Determine the (X, Y) coordinate at the center of the cell enclosing the given text.  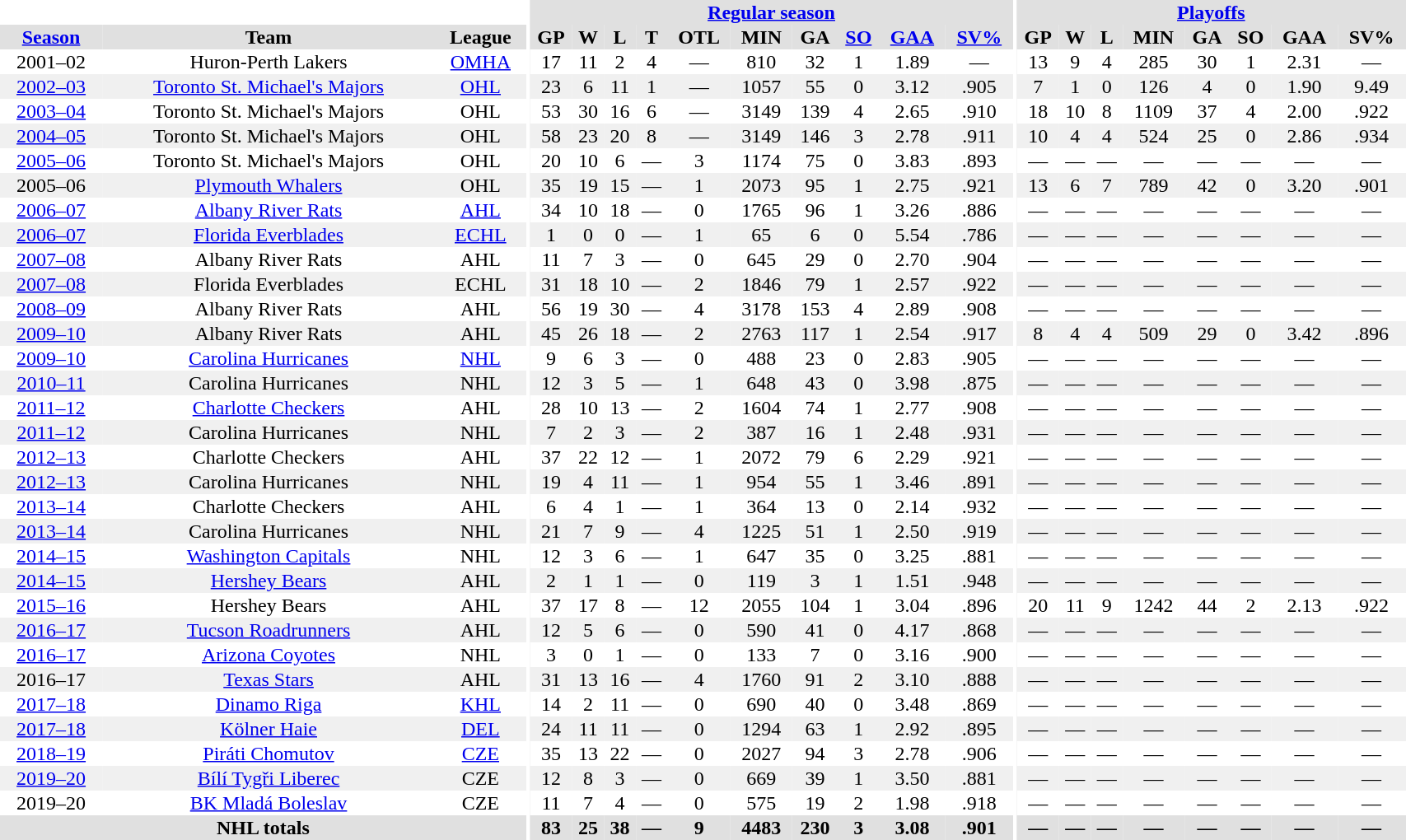
.919 (979, 531)
BK Mladá Boleslav (269, 803)
1604 (761, 408)
2.50 (912, 531)
.910 (979, 111)
.886 (979, 210)
1765 (761, 210)
2015–16 (51, 605)
.900 (979, 655)
3.08 (912, 828)
2.92 (912, 729)
3.12 (912, 86)
1.98 (912, 803)
590 (761, 630)
3.42 (1304, 334)
2.75 (912, 185)
.786 (979, 235)
38 (619, 828)
2018–19 (51, 754)
Season (51, 37)
488 (761, 358)
Texas Stars (269, 679)
139 (815, 111)
45 (551, 334)
.906 (979, 754)
91 (815, 679)
65 (761, 235)
83 (551, 828)
.888 (979, 679)
43 (815, 383)
2.89 (912, 309)
285 (1153, 62)
2.77 (912, 408)
387 (761, 432)
2763 (761, 334)
2003–04 (51, 111)
5.54 (912, 235)
Dinamo Riga (269, 704)
Kölner Haie (269, 729)
1174 (761, 161)
DEL (481, 729)
.917 (979, 334)
51 (815, 531)
3.46 (912, 482)
153 (815, 309)
26 (588, 334)
39 (815, 778)
2.86 (1304, 136)
.895 (979, 729)
364 (761, 506)
1.89 (912, 62)
133 (761, 655)
.934 (1372, 136)
34 (551, 210)
2.65 (912, 111)
2073 (761, 185)
.868 (979, 630)
58 (551, 136)
.893 (979, 161)
3.83 (912, 161)
810 (761, 62)
2.70 (912, 259)
41 (815, 630)
1846 (761, 284)
1.90 (1304, 86)
104 (815, 605)
.948 (979, 581)
1.51 (912, 581)
126 (1153, 86)
.869 (979, 704)
3.10 (912, 679)
.931 (979, 432)
1242 (1153, 605)
2002–03 (51, 86)
Regular season (771, 12)
Bílí Tygři Liberec (269, 778)
509 (1153, 334)
95 (815, 185)
Huron-Perth Lakers (269, 62)
2.13 (1304, 605)
42 (1207, 185)
.875 (979, 383)
3.25 (912, 556)
669 (761, 778)
2008–09 (51, 309)
2001–02 (51, 62)
3.98 (912, 383)
KHL (481, 704)
3.48 (912, 704)
3.16 (912, 655)
1225 (761, 531)
2.48 (912, 432)
117 (815, 334)
28 (551, 408)
2004–05 (51, 136)
119 (761, 581)
75 (815, 161)
4483 (761, 828)
2.57 (912, 284)
21 (551, 531)
3.20 (1304, 185)
2055 (761, 605)
2.14 (912, 506)
954 (761, 482)
OMHA (481, 62)
789 (1153, 185)
Piráti Chomutov (269, 754)
146 (815, 136)
League (481, 37)
63 (815, 729)
1294 (761, 729)
230 (815, 828)
.918 (979, 803)
53 (551, 111)
647 (761, 556)
645 (761, 259)
94 (815, 754)
OTL (698, 37)
.932 (979, 506)
2.83 (912, 358)
Playoffs (1211, 12)
74 (815, 408)
690 (761, 704)
575 (761, 803)
9.49 (1372, 86)
1760 (761, 679)
.904 (979, 259)
2072 (761, 457)
24 (551, 729)
Team (269, 37)
2010–11 (51, 383)
4.17 (912, 630)
2027 (761, 754)
3.50 (912, 778)
14 (551, 704)
648 (761, 383)
32 (815, 62)
44 (1207, 605)
2.29 (912, 457)
T (652, 37)
56 (551, 309)
2.00 (1304, 111)
NHL totals (264, 828)
Plymouth Whalers (269, 185)
2.54 (912, 334)
1109 (1153, 111)
3.26 (912, 210)
Tucson Roadrunners (269, 630)
Arizona Coyotes (269, 655)
.891 (979, 482)
Washington Capitals (269, 556)
524 (1153, 136)
.911 (979, 136)
2.31 (1304, 62)
40 (815, 704)
1057 (761, 86)
96 (815, 210)
15 (619, 185)
3.04 (912, 605)
3178 (761, 309)
